Determine the [X, Y] coordinate at the center of the cell enclosing the given text.  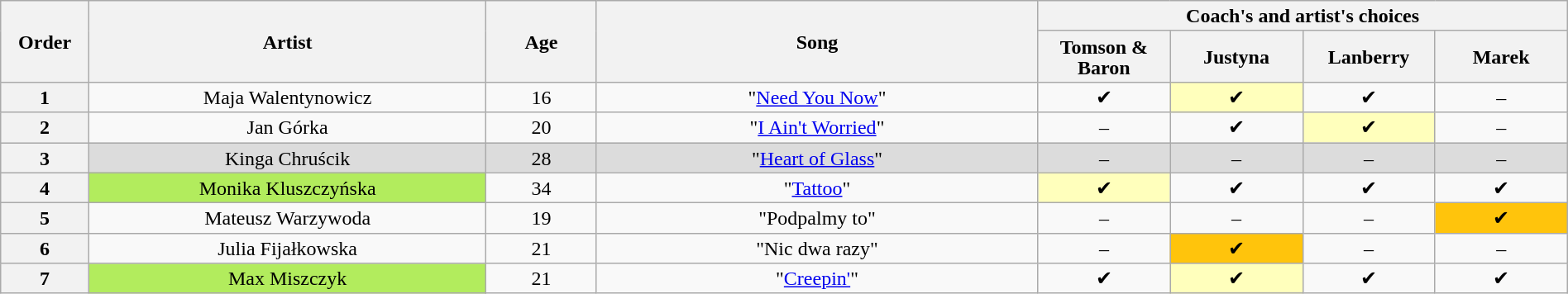
"Nic dwa razy" [817, 248]
Maja Walentynowicz [287, 97]
Tomson & Baron [1104, 56]
6 [45, 248]
"Tattoo" [817, 188]
Coach's and artist's choices [1303, 17]
Justyna [1236, 56]
"Podpalmy to" [817, 218]
Jan Górka [287, 127]
Julia Fijałkowska [287, 248]
"Creepin'" [817, 279]
Kinga Chruścik [287, 157]
1 [45, 97]
Lanberry [1369, 56]
28 [541, 157]
4 [45, 188]
2 [45, 127]
Max Miszczyk [287, 279]
"Heart of Glass" [817, 157]
7 [45, 279]
"I Ain't Worried" [817, 127]
Order [45, 41]
Artist [287, 41]
"Need You Now" [817, 97]
3 [45, 157]
34 [541, 188]
19 [541, 218]
Marek [1501, 56]
Age [541, 41]
Monika Kluszczyńska [287, 188]
Mateusz Warzywoda [287, 218]
5 [45, 218]
Song [817, 41]
16 [541, 97]
20 [541, 127]
